Return the [X, Y] coordinate for the center point of the cell that contains the specified text.  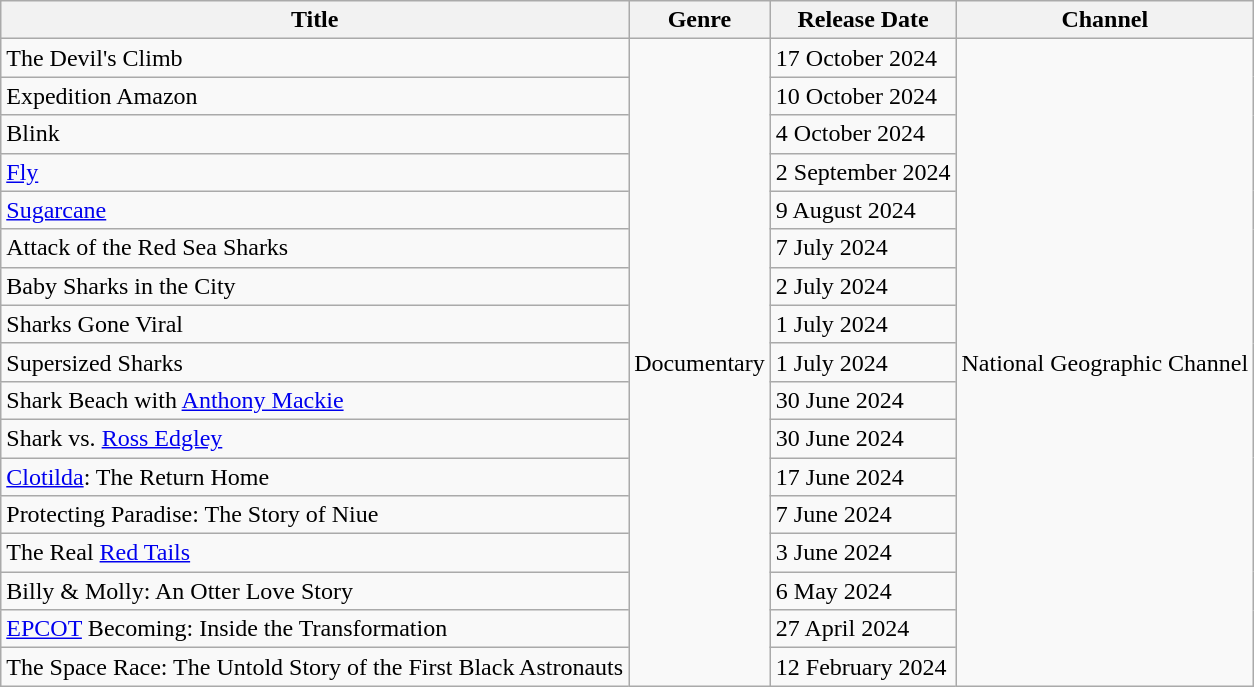
Baby Sharks in the City [315, 286]
Attack of the Red Sea Sharks [315, 248]
2 July 2024 [863, 286]
Title [315, 20]
National Geographic Channel [1105, 362]
Supersized Sharks [315, 362]
EPCOT Becoming: Inside the Transformation [315, 629]
Blink [315, 134]
The Space Race: The Untold Story of the First Black Astronauts [315, 667]
Documentary [700, 362]
Expedition Amazon [315, 96]
12 February 2024 [863, 667]
Channel [1105, 20]
10 October 2024 [863, 96]
Sugarcane [315, 210]
7 July 2024 [863, 248]
6 May 2024 [863, 591]
4 October 2024 [863, 134]
7 June 2024 [863, 515]
17 June 2024 [863, 477]
17 October 2024 [863, 58]
9 August 2024 [863, 210]
Protecting Paradise: The Story of Niue [315, 515]
Shark Beach with Anthony Mackie [315, 400]
Release Date [863, 20]
The Real Red Tails [315, 553]
Billy & Molly: An Otter Love Story [315, 591]
3 June 2024 [863, 553]
Fly [315, 172]
Genre [700, 20]
Clotilda: The Return Home [315, 477]
2 September 2024 [863, 172]
Sharks Gone Viral [315, 324]
Shark vs. Ross Edgley [315, 438]
The Devil's Climb [315, 58]
27 April 2024 [863, 629]
